For the text-containing cell, return its midpoint in (x, y) coordinate format. 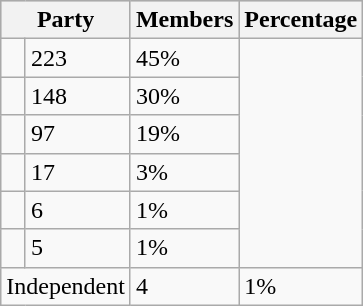
30% (184, 96)
148 (78, 96)
45% (184, 58)
223 (78, 58)
4 (184, 286)
3% (184, 172)
5 (78, 248)
Independent (66, 286)
Members (184, 20)
97 (78, 134)
Party (66, 20)
19% (184, 134)
17 (78, 172)
6 (78, 210)
Percentage (301, 20)
